From the cell containing the given text, extract its center point as [x, y] coordinate. 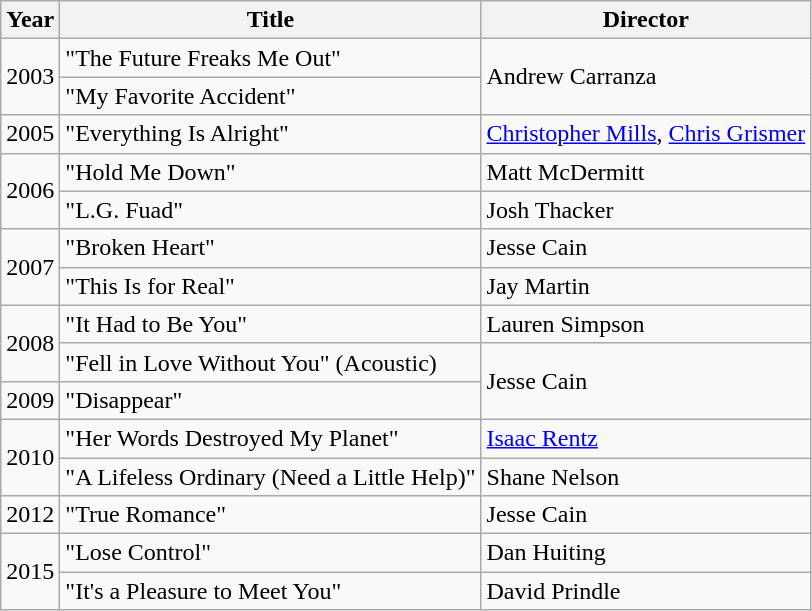
"Her Words Destroyed My Planet" [270, 438]
"Broken Heart" [270, 248]
"True Romance" [270, 515]
Dan Huiting [646, 553]
"The Future Freaks Me Out" [270, 58]
Matt McDermitt [646, 172]
"Lose Control" [270, 553]
"It's a Pleasure to Meet You" [270, 591]
Christopher Mills, Chris Grismer [646, 134]
2008 [30, 343]
2003 [30, 77]
2010 [30, 457]
"Disappear" [270, 400]
Lauren Simpson [646, 324]
"Hold Me Down" [270, 172]
2007 [30, 267]
"Everything Is Alright" [270, 134]
2015 [30, 572]
2009 [30, 400]
Isaac Rentz [646, 438]
Andrew Carranza [646, 77]
David Prindle [646, 591]
"My Favorite Accident" [270, 96]
Title [270, 20]
Shane Nelson [646, 477]
Josh Thacker [646, 210]
Year [30, 20]
Jay Martin [646, 286]
"This Is for Real" [270, 286]
"It Had to Be You" [270, 324]
2005 [30, 134]
"A Lifeless Ordinary (Need a Little Help)" [270, 477]
Director [646, 20]
"Fell in Love Without You" (Acoustic) [270, 362]
2006 [30, 191]
2012 [30, 515]
"L.G. Fuad" [270, 210]
